Locate the cell with the specified text and output its (x, y) center coordinate. 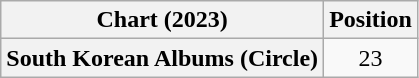
South Korean Albums (Circle) (162, 58)
Position (371, 20)
23 (371, 58)
Chart (2023) (162, 20)
